For the text-containing cell, return its midpoint in (X, Y) coordinate format. 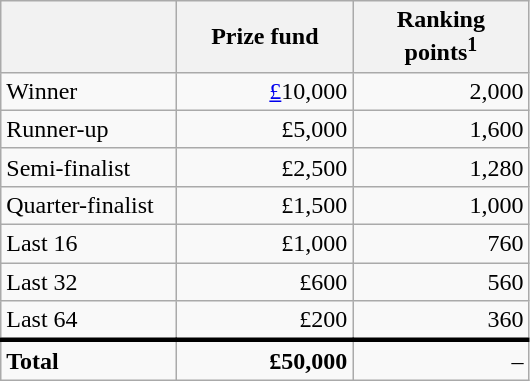
1,600 (441, 129)
Runner-up (89, 129)
£2,500 (265, 167)
Total (89, 360)
Ranking points1 (441, 37)
360 (441, 321)
£600 (265, 282)
– (441, 360)
£1,000 (265, 244)
560 (441, 282)
1,280 (441, 167)
Last 16 (89, 244)
1,000 (441, 205)
Last 64 (89, 321)
Last 32 (89, 282)
£5,000 (265, 129)
760 (441, 244)
£50,000 (265, 360)
Prize fund (265, 37)
2,000 (441, 91)
£10,000 (265, 91)
£1,500 (265, 205)
Semi-finalist (89, 167)
£200 (265, 321)
Winner (89, 91)
Quarter-finalist (89, 205)
